Output the (x, y) coordinate of the center of the cell containing the given text.  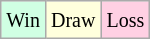
Loss (126, 20)
Draw (72, 20)
Win (24, 20)
